Output the (X, Y) coordinate of the center of the cell containing the given text.  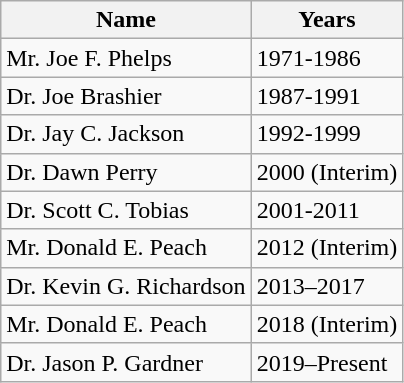
1987-1991 (327, 96)
2013–2017 (327, 286)
Dr. Scott C. Tobias (126, 210)
1971-1986 (327, 58)
2000 (Interim) (327, 172)
Dr. Jason P. Gardner (126, 362)
Mr. Joe F. Phelps (126, 58)
Years (327, 20)
Dr. Dawn Perry (126, 172)
1992-1999 (327, 134)
Dr. Jay C. Jackson (126, 134)
2001-2011 (327, 210)
2012 (Interim) (327, 248)
Name (126, 20)
Dr. Kevin G. Richardson (126, 286)
2018 (Interim) (327, 324)
2019–Present (327, 362)
Dr. Joe Brashier (126, 96)
